Determine the [X, Y] coordinate at the center of the cell enclosing the given text.  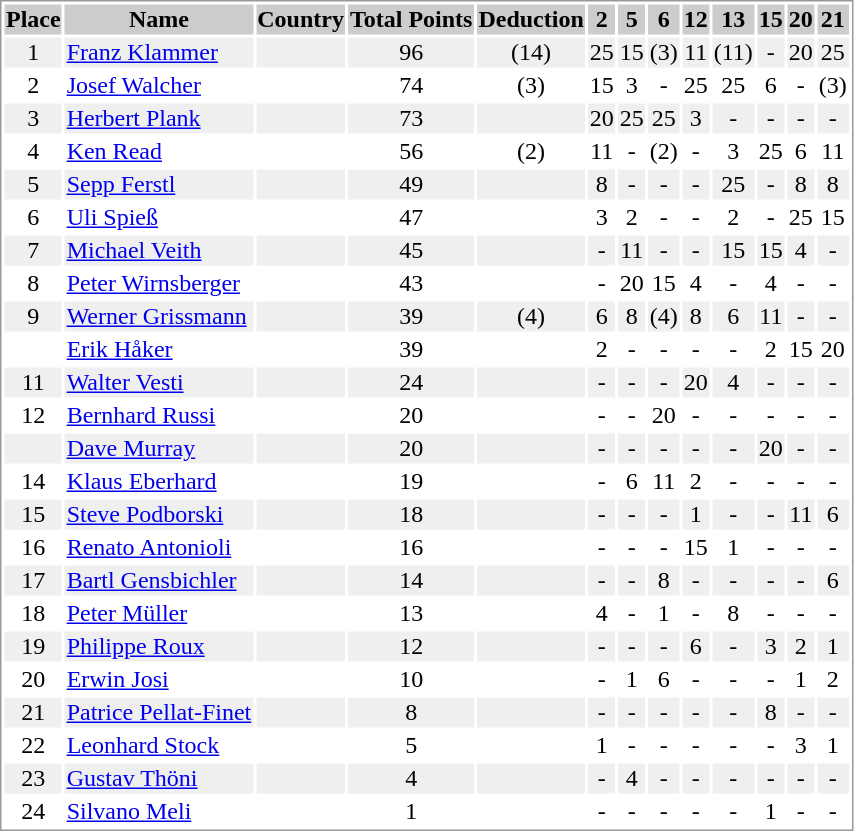
Franz Klammer [159, 53]
Renato Antonioli [159, 547]
47 [410, 217]
Uli Spieß [159, 217]
Total Points [410, 19]
Gustav Thöni [159, 779]
Erik Håker [159, 349]
(11) [733, 53]
74 [410, 85]
Peter Wirnsberger [159, 283]
Name [159, 19]
Klaus Eberhard [159, 481]
Silvano Meli [159, 811]
Country [301, 19]
Michael Veith [159, 251]
7 [33, 251]
Philippe Roux [159, 647]
Sepp Ferstl [159, 185]
96 [410, 53]
Herbert Plank [159, 119]
Josef Walcher [159, 85]
73 [410, 119]
43 [410, 283]
56 [410, 151]
Ken Read [159, 151]
Peter Müller [159, 613]
17 [33, 581]
(14) [531, 53]
45 [410, 251]
9 [33, 317]
Leonhard Stock [159, 745]
Dave Murray [159, 449]
23 [33, 779]
Erwin Josi [159, 679]
Walter Vesti [159, 383]
10 [410, 679]
Patrice Pellat-Finet [159, 713]
Bartl Gensbichler [159, 581]
Deduction [531, 19]
Werner Grissmann [159, 317]
49 [410, 185]
Place [33, 19]
Steve Podborski [159, 515]
Bernhard Russi [159, 415]
22 [33, 745]
